Return the (x, y) coordinate for the center point of the cell that contains the specified text.  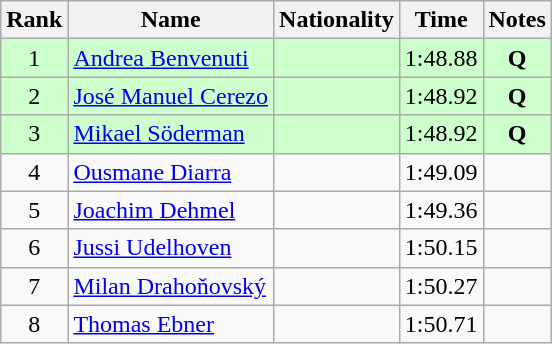
1:50.15 (441, 248)
Joachim Dehmel (171, 210)
Mikael Söderman (171, 134)
1 (34, 58)
Ousmane Diarra (171, 172)
Notes (517, 20)
Thomas Ebner (171, 324)
6 (34, 248)
1:48.88 (441, 58)
Time (441, 20)
2 (34, 96)
Nationality (337, 20)
5 (34, 210)
Jussi Udelhoven (171, 248)
1:50.27 (441, 286)
3 (34, 134)
Rank (34, 20)
Andrea Benvenuti (171, 58)
Milan Drahoňovský (171, 286)
8 (34, 324)
1:49.09 (441, 172)
José Manuel Cerezo (171, 96)
4 (34, 172)
1:50.71 (441, 324)
Name (171, 20)
7 (34, 286)
1:49.36 (441, 210)
